Scan for the cell matching the given text and deliver its [X, Y] coordinate at center. 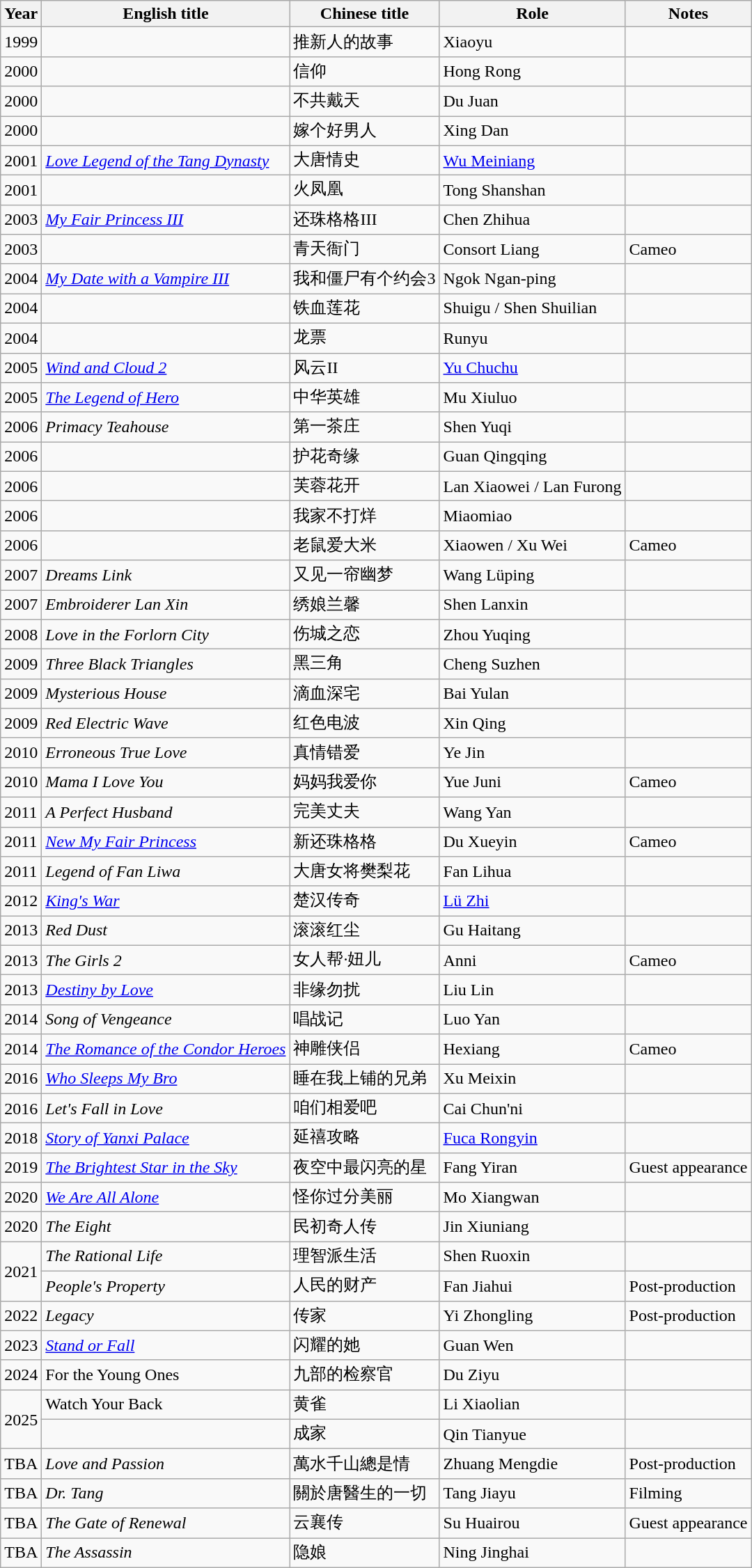
2023 [21, 1346]
People's Property [166, 1286]
2025 [21, 1420]
Qin Tianyue [532, 1434]
大唐情史 [365, 160]
Shen Yuqi [532, 427]
还珠格格III [365, 220]
Tong Shanshan [532, 191]
Mo Xiangwan [532, 1197]
Year [21, 14]
Guan Qingqing [532, 457]
Guan Wen [532, 1346]
新还珠格格 [365, 842]
Zhou Yuqing [532, 635]
Watch Your Back [166, 1404]
嫁个好男人 [365, 131]
护花奇缘 [365, 457]
Dreams Link [166, 575]
Fan Jiahui [532, 1286]
Filming [688, 1494]
Cheng Suzhen [532, 664]
Zhuang Mengdie [532, 1464]
睡在我上铺的兄弟 [365, 1079]
Lan Xiaowei / Lan Furong [532, 486]
Yu Chuchu [532, 367]
The Romance of the Condor Heroes [166, 1050]
不共戴天 [365, 102]
Yue Juni [532, 782]
Fang Yiran [532, 1168]
We Are All Alone [166, 1197]
2022 [21, 1315]
云襄传 [365, 1523]
老鼠爱大米 [365, 546]
女人帮·妞儿 [365, 960]
My Date with a Vampire III [166, 278]
The Assassin [166, 1553]
Yi Zhongling [532, 1315]
1999 [21, 42]
Red Electric Wave [166, 724]
Li Xiaolian [532, 1404]
Su Huairou [532, 1523]
推新人的故事 [365, 42]
红色电波 [365, 724]
Erroneous True Love [166, 753]
Shen Lanxin [532, 605]
Fan Lihua [532, 871]
Gu Haitang [532, 931]
中华英雄 [365, 398]
Hong Rong [532, 71]
大唐女将樊梨花 [365, 871]
Runyu [532, 338]
Wu Meiniang [532, 160]
咱们相爱吧 [365, 1108]
Bai Yulan [532, 693]
Primacy Teahouse [166, 427]
The Brightest Star in the Sky [166, 1168]
Legend of Fan Liwa [166, 871]
Song of Vengeance [166, 1019]
滚滚红尘 [365, 931]
延禧攻略 [365, 1139]
隐娘 [365, 1553]
The Rational Life [166, 1257]
Love in the Forlorn City [166, 635]
Cai Chun'ni [532, 1108]
我和僵尸有个约会3 [365, 278]
2008 [21, 635]
Xin Qing [532, 724]
2018 [21, 1139]
Miaomiao [532, 516]
Mama I Love You [166, 782]
2012 [21, 901]
Story of Yanxi Palace [166, 1139]
青天衙门 [365, 249]
Wang Yan [532, 811]
2024 [21, 1375]
For the Young Ones [166, 1375]
Who Sleeps My Bro [166, 1079]
Jin Xiuniang [532, 1226]
又见一帘幽梦 [365, 575]
Stand or Fall [166, 1346]
2019 [21, 1168]
成家 [365, 1434]
火凤凰 [365, 191]
A Perfect Husband [166, 811]
九部的检察官 [365, 1375]
绣娘兰馨 [365, 605]
民初奇人传 [365, 1226]
Notes [688, 14]
黄雀 [365, 1404]
The Legend of Hero [166, 398]
Chinese title [365, 14]
芙蓉花开 [365, 486]
Liu Lin [532, 990]
非缘勿扰 [365, 990]
铁血莲花 [365, 309]
滴血深宅 [365, 693]
Shuigu / Shen Shuilian [532, 309]
Fuca Rongyin [532, 1139]
The Eight [166, 1226]
Let's Fall in Love [166, 1108]
關於唐醫生的一切 [365, 1494]
Legacy [166, 1315]
楚汉传奇 [365, 901]
2021 [21, 1271]
夜空中最闪亮的星 [365, 1168]
妈妈我爱你 [365, 782]
Embroiderer Lan Xin [166, 605]
Luo Yan [532, 1019]
Xu Meixin [532, 1079]
Lü Zhi [532, 901]
Destiny by Love [166, 990]
怪你过分美丽 [365, 1197]
完美丈夫 [365, 811]
Love Legend of the Tang Dynasty [166, 160]
龙票 [365, 338]
Role [532, 14]
Du Xueyin [532, 842]
风云II [365, 367]
我家不打烊 [365, 516]
Love and Passion [166, 1464]
Dr. Tang [166, 1494]
神雕侠侣 [365, 1050]
Du Ziyu [532, 1375]
Shen Ruoxin [532, 1257]
The Gate of Renewal [166, 1523]
Ning Jinghai [532, 1553]
传家 [365, 1315]
Ngok Ngan-ping [532, 278]
The Girls 2 [166, 960]
My Fair Princess III [166, 220]
Hexiang [532, 1050]
Anni [532, 960]
Wind and Cloud 2 [166, 367]
New My Fair Princess [166, 842]
Red Dust [166, 931]
闪耀的她 [365, 1346]
第一茶庄 [365, 427]
萬水千山總是情 [365, 1464]
Mu Xiuluo [532, 398]
Chen Zhihua [532, 220]
唱战记 [365, 1019]
King's War [166, 901]
信仰 [365, 71]
Xiaoyu [532, 42]
伤城之恋 [365, 635]
Ye Jin [532, 753]
Du Juan [532, 102]
Xing Dan [532, 131]
Three Black Triangles [166, 664]
Tang Jiayu [532, 1494]
English title [166, 14]
黑三角 [365, 664]
Consort Liang [532, 249]
人民的财产 [365, 1286]
Xiaowen / Xu Wei [532, 546]
Mysterious House [166, 693]
Wang Lüping [532, 575]
真情错爱 [365, 753]
理智派生活 [365, 1257]
